Scan for the cell matching the given text and deliver its [x, y] coordinate at center. 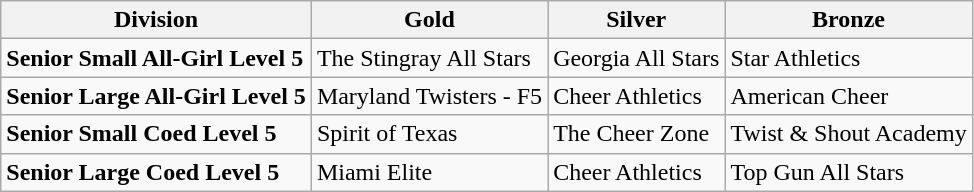
Senior Large All-Girl Level 5 [156, 96]
Twist & Shout Academy [848, 134]
Star Athletics [848, 58]
Miami Elite [429, 172]
Georgia All Stars [636, 58]
Gold [429, 20]
Division [156, 20]
Spirit of Texas [429, 134]
Top Gun All Stars [848, 172]
Maryland Twisters - F5 [429, 96]
The Cheer Zone [636, 134]
Senior Small All-Girl Level 5 [156, 58]
Bronze [848, 20]
Senior Large Coed Level 5 [156, 172]
Silver [636, 20]
The Stingray All Stars [429, 58]
American Cheer [848, 96]
Senior Small Coed Level 5 [156, 134]
